Pinpoint the cell where the given text exists, returning its [X, Y] midpoint coordinate. 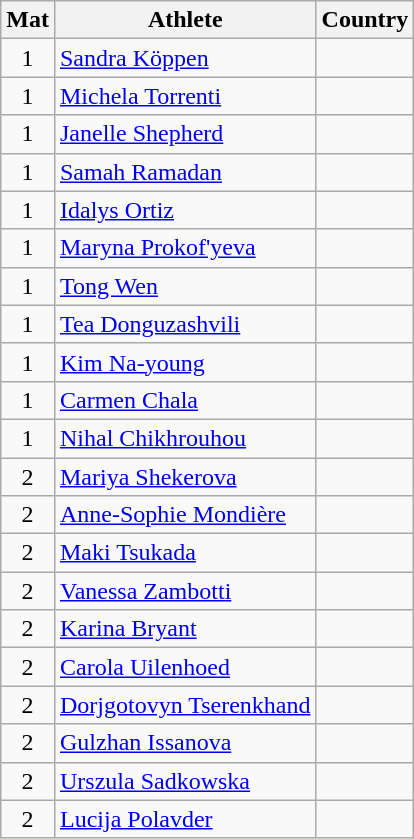
Vanessa Zambotti [185, 591]
Tea Donguzashvili [185, 324]
Country [365, 20]
Lucija Polavder [185, 819]
Maryna Prokof'yeva [185, 248]
Urszula Sadkowska [185, 781]
Sandra Köppen [185, 58]
Mariya Shekerova [185, 477]
Michela Torrenti [185, 96]
Dorjgotovyn Tserenkhand [185, 705]
Nihal Chikhrouhou [185, 438]
Anne-Sophie Mondière [185, 515]
Janelle Shepherd [185, 134]
Athlete [185, 20]
Mat [28, 20]
Tong Wen [185, 286]
Maki Tsukada [185, 553]
Gulzhan Issanova [185, 743]
Kim Na-young [185, 362]
Karina Bryant [185, 629]
Carola Uilenhoed [185, 667]
Idalys Ortiz [185, 210]
Samah Ramadan [185, 172]
Carmen Chala [185, 400]
